For the text-containing cell, return its midpoint in [x, y] coordinate format. 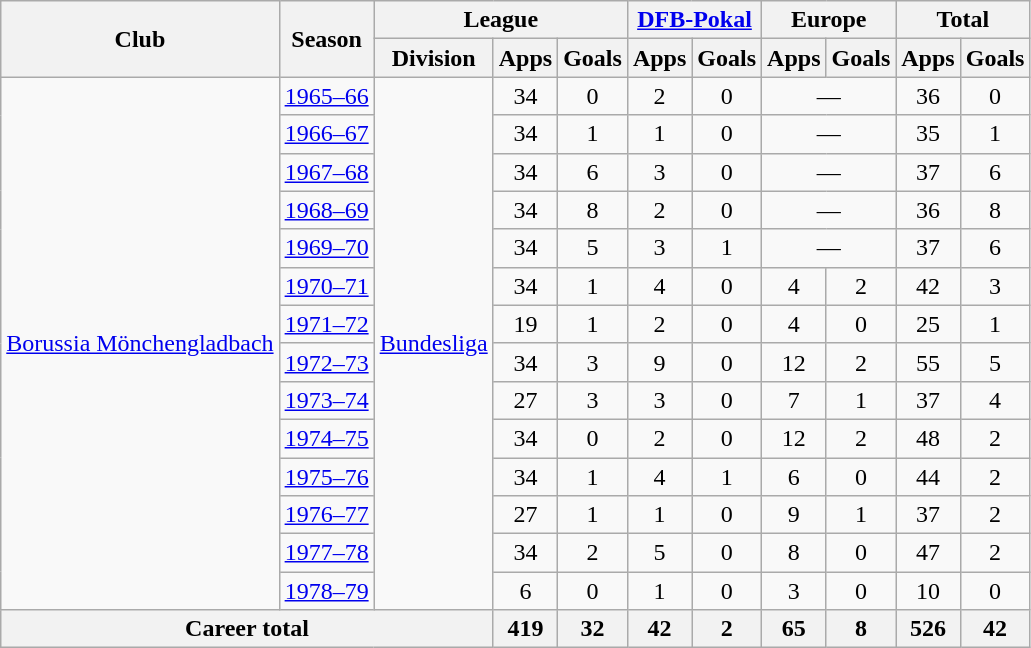
47 [928, 553]
1969–70 [326, 248]
Career total [247, 629]
1977–78 [326, 553]
1965–66 [326, 96]
1970–71 [326, 286]
48 [928, 438]
25 [928, 324]
526 [928, 629]
DFB-Pokal [694, 20]
1971–72 [326, 324]
Bundesliga [434, 344]
Season [326, 39]
19 [525, 324]
7 [794, 400]
League [500, 20]
1966–67 [326, 134]
44 [928, 477]
1967–68 [326, 172]
32 [593, 629]
65 [794, 629]
1972–73 [326, 362]
Europe [829, 20]
1974–75 [326, 438]
55 [928, 362]
1973–74 [326, 400]
Total [963, 20]
Borussia Mönchengladbach [140, 344]
Division [434, 58]
Club [140, 39]
10 [928, 591]
1968–69 [326, 210]
1976–77 [326, 515]
35 [928, 134]
1975–76 [326, 477]
1978–79 [326, 591]
419 [525, 629]
